From the cell containing the given text, extract its center point as [X, Y] coordinate. 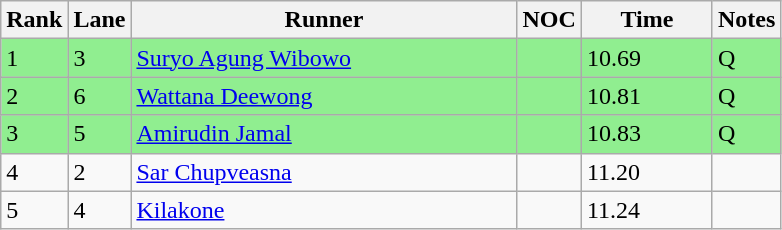
Sar Chupveasna [324, 172]
Amirudin Jamal [324, 134]
Runner [324, 20]
1 [34, 58]
10.69 [646, 58]
Time [646, 20]
11.20 [646, 172]
Lane [100, 20]
6 [100, 96]
Suryo Agung Wibowo [324, 58]
10.81 [646, 96]
10.83 [646, 134]
Notes [746, 20]
NOC [549, 20]
Kilakone [324, 210]
Rank [34, 20]
11.24 [646, 210]
Wattana Deewong [324, 96]
